Scan for the cell matching the given text and deliver its [x, y] coordinate at center. 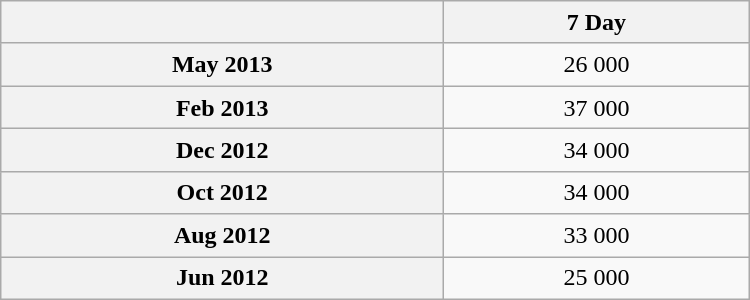
37 000 [597, 108]
26 000 [597, 64]
25 000 [597, 278]
Oct 2012 [222, 192]
7 Day [597, 22]
Feb 2013 [222, 108]
Jun 2012 [222, 278]
Dec 2012 [222, 150]
33 000 [597, 236]
Aug 2012 [222, 236]
May 2013 [222, 64]
